Find where the given text appears and provide that cell's center as (X, Y) coordinate. 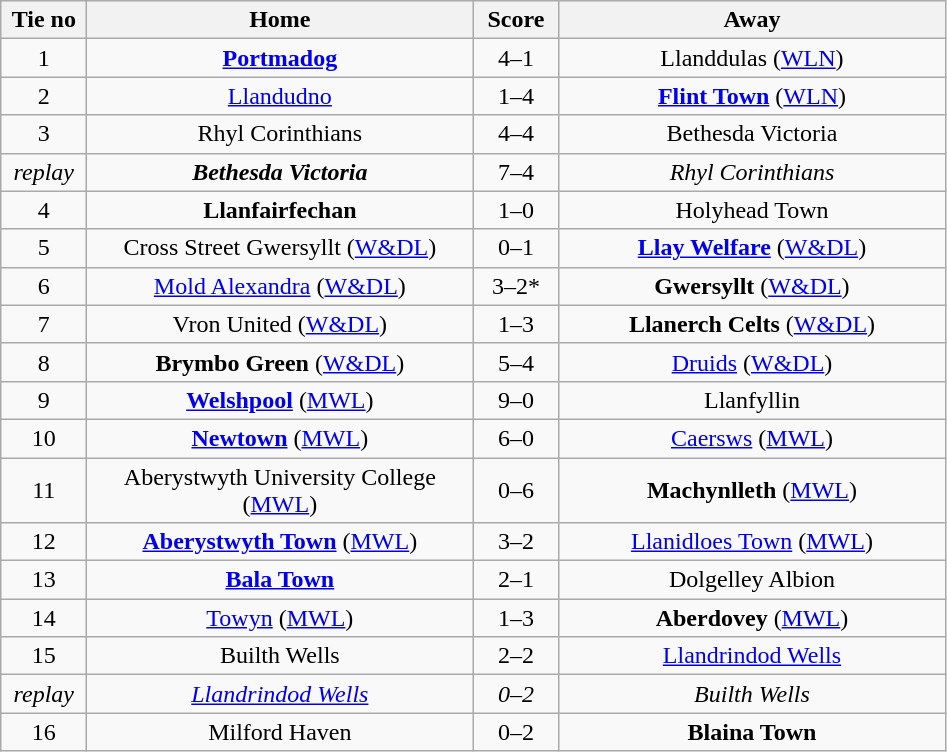
16 (44, 732)
8 (44, 362)
6–0 (516, 438)
9 (44, 400)
Llanerch Celts (W&DL) (752, 324)
1–4 (516, 96)
0–6 (516, 490)
3–2 (516, 542)
1–0 (516, 210)
Newtown (MWL) (280, 438)
3 (44, 134)
Vron United (W&DL) (280, 324)
10 (44, 438)
9–0 (516, 400)
7–4 (516, 172)
Milford Haven (280, 732)
2–2 (516, 656)
13 (44, 580)
Mold Alexandra (W&DL) (280, 286)
Llanddulas (WLN) (752, 58)
Llay Welfare (W&DL) (752, 248)
6 (44, 286)
Towyn (MWL) (280, 618)
4–1 (516, 58)
14 (44, 618)
Caersws (MWL) (752, 438)
1 (44, 58)
Away (752, 20)
5 (44, 248)
Flint Town (WLN) (752, 96)
Holyhead Town (752, 210)
Score (516, 20)
12 (44, 542)
2 (44, 96)
11 (44, 490)
Welshpool (MWL) (280, 400)
Machynlleth (MWL) (752, 490)
0–1 (516, 248)
Gwersyllt (W&DL) (752, 286)
Llanfairfechan (280, 210)
15 (44, 656)
Llandudno (280, 96)
Blaina Town (752, 732)
5–4 (516, 362)
Tie no (44, 20)
4 (44, 210)
Home (280, 20)
Brymbo Green (W&DL) (280, 362)
Aberystwyth University College (MWL) (280, 490)
Cross Street Gwersyllt (W&DL) (280, 248)
Druids (W&DL) (752, 362)
Dolgelley Albion (752, 580)
Aberdovey (MWL) (752, 618)
Llanidloes Town (MWL) (752, 542)
Portmadog (280, 58)
4–4 (516, 134)
Bala Town (280, 580)
Aberystwyth Town (MWL) (280, 542)
7 (44, 324)
3–2* (516, 286)
2–1 (516, 580)
Llanfyllin (752, 400)
